Find where the given text appears and provide that cell's center as [x, y] coordinate. 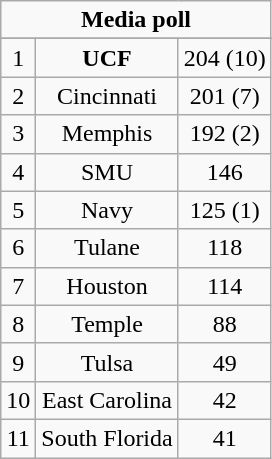
Houston [107, 286]
SMU [107, 172]
10 [18, 400]
6 [18, 248]
146 [224, 172]
118 [224, 248]
125 (1) [224, 210]
201 (7) [224, 96]
7 [18, 286]
49 [224, 362]
Cincinnati [107, 96]
Tulane [107, 248]
5 [18, 210]
2 [18, 96]
11 [18, 438]
88 [224, 324]
204 (10) [224, 58]
Tulsa [107, 362]
Memphis [107, 134]
9 [18, 362]
114 [224, 286]
42 [224, 400]
Navy [107, 210]
3 [18, 134]
East Carolina [107, 400]
1 [18, 58]
Media poll [136, 20]
8 [18, 324]
192 (2) [224, 134]
Temple [107, 324]
4 [18, 172]
South Florida [107, 438]
UCF [107, 58]
41 [224, 438]
